Determine the [x, y] coordinate at the center of the cell enclosing the given text.  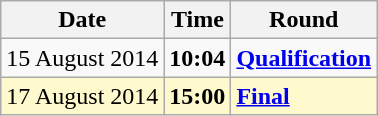
10:04 [198, 58]
Round [304, 20]
15:00 [198, 96]
Time [198, 20]
15 August 2014 [82, 58]
Date [82, 20]
Final [304, 96]
17 August 2014 [82, 96]
Qualification [304, 58]
